Extract the [x, y] coordinate from the center of the cell holding the provided text.  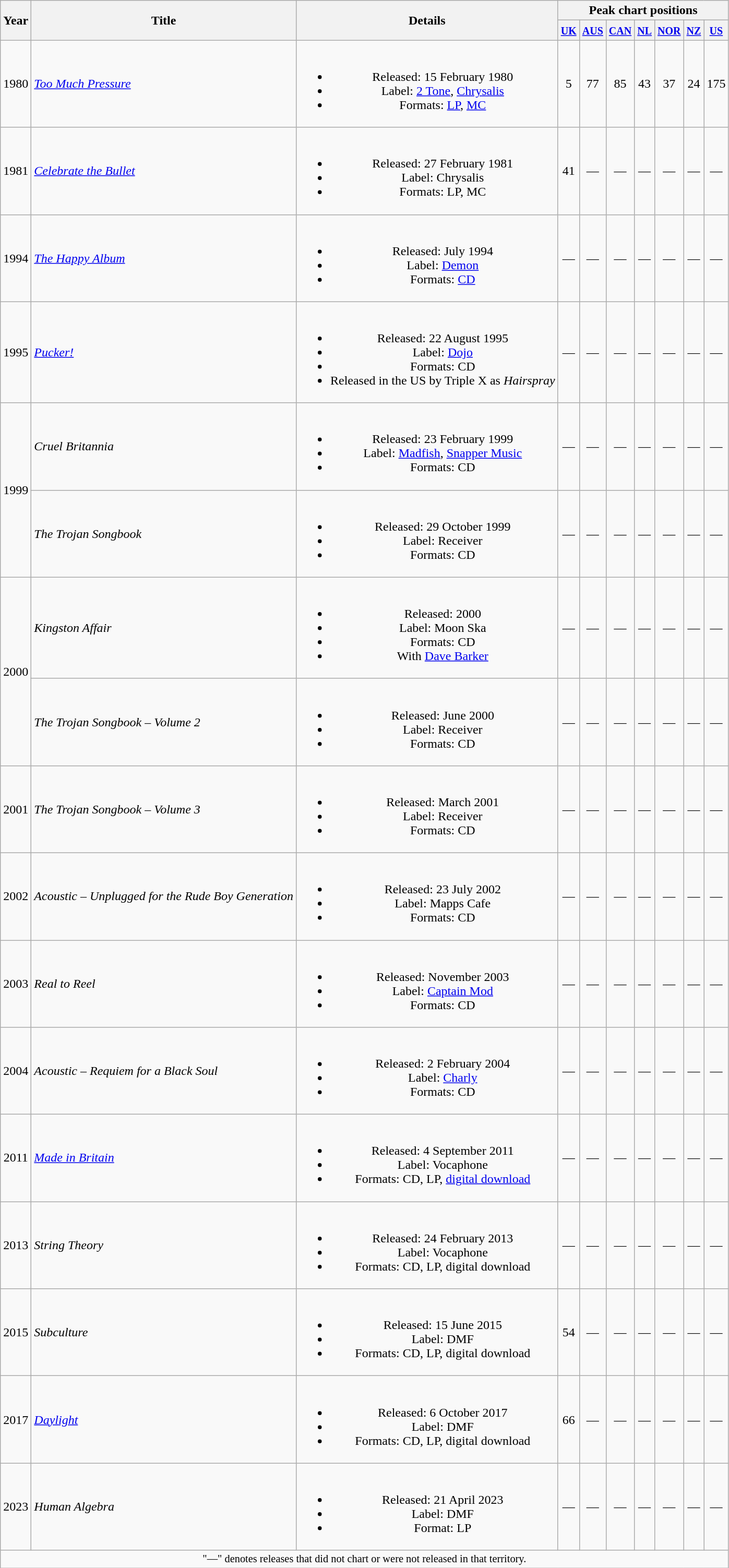
2002 [16, 896]
NL [645, 30]
Released: 4 September 2011Label: VocaphoneFormats: CD, LP, digital download [427, 1158]
NZ [694, 30]
Daylight [164, 1419]
Released: March 2001Label: ReceiverFormats: CD [427, 809]
AUS [593, 30]
The Trojan Songbook – Volume 3 [164, 809]
1999 [16, 490]
Acoustic – Unplugged for the Rude Boy Generation [164, 896]
UK [569, 30]
Real to Reel [164, 984]
2013 [16, 1245]
1980 [16, 83]
Acoustic – Requiem for a Black Soul [164, 1071]
US [716, 30]
2011 [16, 1158]
The Trojan Songbook – Volume 2 [164, 722]
"—" denotes releases that did not chart or were not released in that territory. [364, 1559]
Celebrate the Bullet [164, 171]
String Theory [164, 1245]
Pucker! [164, 352]
The Trojan Songbook [164, 533]
Released: 21 April 2023Label: DMFFormat: LP [427, 1507]
2003 [16, 984]
Released: 15 February 1980Label: 2 Tone, ChrysalisFormats: LP, MC [427, 83]
NOR [670, 30]
24 [694, 83]
Released: 2000Label: Moon SkaFormats: CDWith Dave Barker [427, 628]
Title [164, 20]
1981 [16, 171]
85 [620, 83]
Human Algebra [164, 1507]
Released: 27 February 1981Label: ChrysalisFormats: LP, MC [427, 171]
Released: 29 October 1999Label: ReceiverFormats: CD [427, 533]
175 [716, 83]
Released: 23 February 1999Label: Madfish, Snapper MusicFormats: CD [427, 447]
Released: 22 August 1995Label: DojoFormats: CDReleased in the US by Triple X as Hairspray [427, 352]
37 [670, 83]
Details [427, 20]
Peak chart positions [643, 10]
1994 [16, 258]
Released: November 2003Label: Captain ModFormats: CD [427, 984]
Released: 6 October 2017Label: DMFFormats: CD, LP, digital download [427, 1419]
5 [569, 83]
2004 [16, 1071]
Cruel Britannia [164, 447]
The Happy Album [164, 258]
Released: 24 February 2013Label: VocaphoneFormats: CD, LP, digital download [427, 1245]
Released: 2 February 2004Label: CharlyFormats: CD [427, 1071]
2015 [16, 1333]
Released: June 2000Label: ReceiverFormats: CD [427, 722]
Made in Britain [164, 1158]
Released: 23 July 2002Label: Mapps CafeFormats: CD [427, 896]
66 [569, 1419]
54 [569, 1333]
2017 [16, 1419]
43 [645, 83]
77 [593, 83]
Year [16, 20]
41 [569, 171]
1995 [16, 352]
Subculture [164, 1333]
2001 [16, 809]
Kingston Affair [164, 628]
CAN [620, 30]
2023 [16, 1507]
2000 [16, 671]
Too Much Pressure [164, 83]
Released: July 1994Label: DemonFormats: CD [427, 258]
Released: 15 June 2015Label: DMFFormats: CD, LP, digital download [427, 1333]
